From the cell containing the given text, extract its center point as [x, y] coordinate. 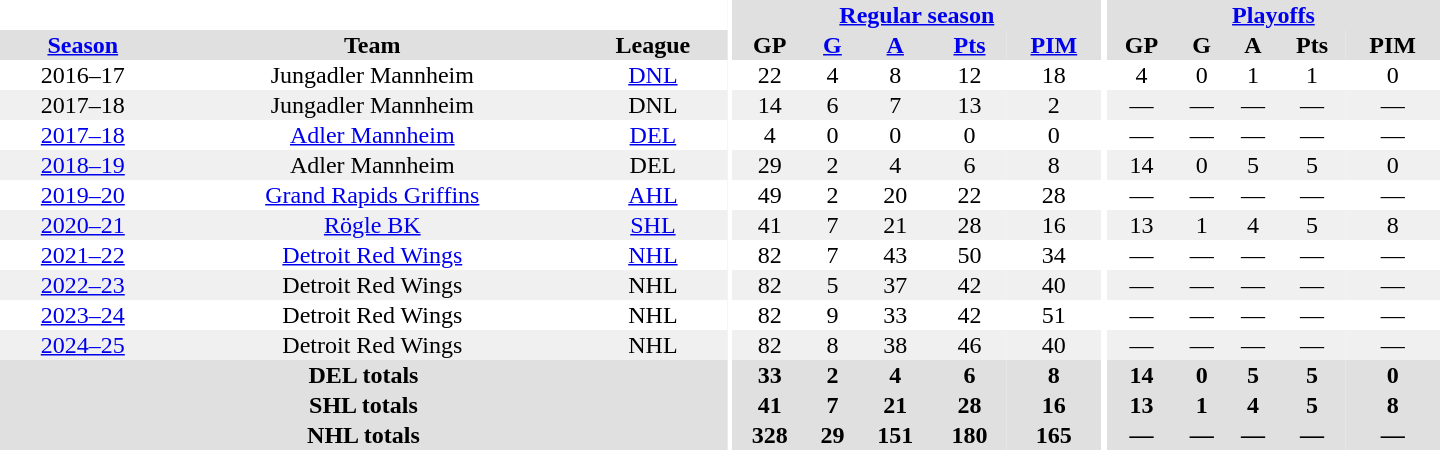
180 [969, 435]
2016–17 [83, 75]
AHL [653, 195]
2019–20 [83, 195]
2022–23 [83, 285]
50 [969, 255]
34 [1054, 255]
165 [1054, 435]
49 [770, 195]
46 [969, 345]
DEL totals [364, 375]
38 [895, 345]
12 [969, 75]
20 [895, 195]
SHL [653, 225]
2021–22 [83, 255]
SHL totals [364, 405]
18 [1054, 75]
2023–24 [83, 315]
51 [1054, 315]
2020–21 [83, 225]
Season [83, 45]
9 [832, 315]
2024–25 [83, 345]
37 [895, 285]
Playoffs [1274, 15]
NHL totals [364, 435]
2018–19 [83, 165]
Team [372, 45]
League [653, 45]
328 [770, 435]
Grand Rapids Griffins [372, 195]
43 [895, 255]
Regular season [918, 15]
151 [895, 435]
Rögle BK [372, 225]
